Pinpoint the cell where the given text exists, returning its [X, Y] midpoint coordinate. 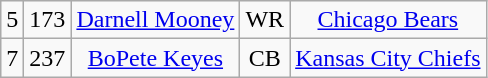
Chicago Bears [388, 20]
BoPete Keyes [156, 58]
5 [12, 20]
173 [48, 20]
Kansas City Chiefs [388, 58]
WR [265, 20]
237 [48, 58]
7 [12, 58]
CB [265, 58]
Darnell Mooney [156, 20]
